Return [x, y] of the center of cell containing provided text 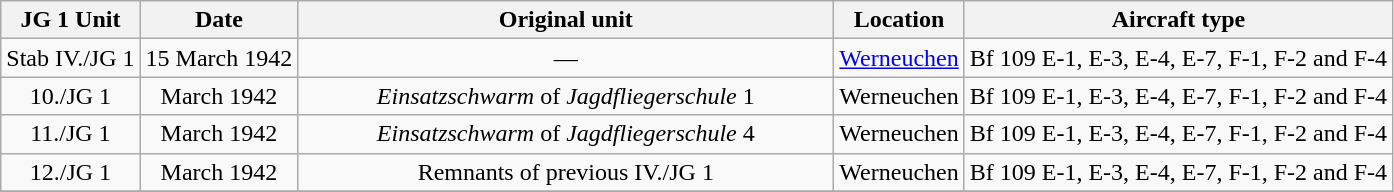
12./JG 1 [70, 172]
Remnants of previous IV./JG 1 [566, 172]
Date [219, 20]
Location [899, 20]
— [566, 58]
JG 1 Unit [70, 20]
Aircraft type [1178, 20]
15 March 1942 [219, 58]
Einsatzschwarm of Jagdfliegerschule 1 [566, 96]
Stab IV./JG 1 [70, 58]
11./JG 1 [70, 134]
Einsatzschwarm of Jagdfliegerschule 4 [566, 134]
10./JG 1 [70, 96]
Original unit [566, 20]
